Provide the (x, y) coordinate of the cell's center where the given text is located.  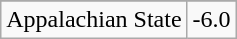
Appalachian State (94, 20)
-6.0 (212, 20)
